Provide the (X, Y) coordinate of the cell's center where the given text is located.  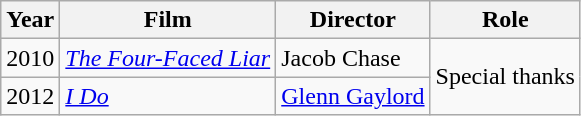
2010 (30, 58)
Glenn Gaylord (353, 96)
Year (30, 20)
Jacob Chase (353, 58)
Special thanks (505, 77)
Role (505, 20)
Director (353, 20)
2012 (30, 96)
The Four-Faced Liar (168, 58)
I Do (168, 96)
Film (168, 20)
